Find where the given text appears and provide that cell's center as [X, Y] coordinate. 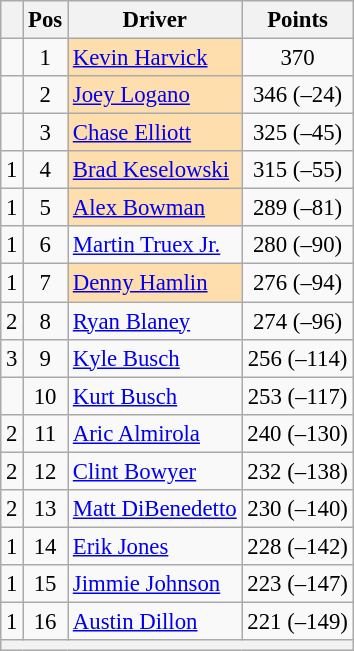
Aric Almirola [155, 433]
7 [46, 283]
Brad Keselowski [155, 170]
15 [46, 584]
228 (–142) [298, 546]
280 (–90) [298, 245]
Driver [155, 20]
14 [46, 546]
256 (–114) [298, 358]
253 (–117) [298, 396]
Clint Bowyer [155, 471]
Joey Logano [155, 95]
276 (–94) [298, 283]
Denny Hamlin [155, 283]
Kyle Busch [155, 358]
4 [46, 170]
221 (–149) [298, 621]
5 [46, 208]
Erik Jones [155, 546]
315 (–55) [298, 170]
Kurt Busch [155, 396]
Austin Dillon [155, 621]
Pos [46, 20]
325 (–45) [298, 133]
Jimmie Johnson [155, 584]
346 (–24) [298, 95]
16 [46, 621]
223 (–147) [298, 584]
12 [46, 471]
370 [298, 58]
274 (–96) [298, 321]
240 (–130) [298, 433]
Alex Bowman [155, 208]
13 [46, 509]
11 [46, 433]
Matt DiBenedetto [155, 509]
Ryan Blaney [155, 321]
Kevin Harvick [155, 58]
Chase Elliott [155, 133]
8 [46, 321]
6 [46, 245]
Martin Truex Jr. [155, 245]
289 (–81) [298, 208]
Points [298, 20]
230 (–140) [298, 509]
10 [46, 396]
232 (–138) [298, 471]
9 [46, 358]
